Detect which cell encompasses the target text, then output its (x, y) center coordinate. 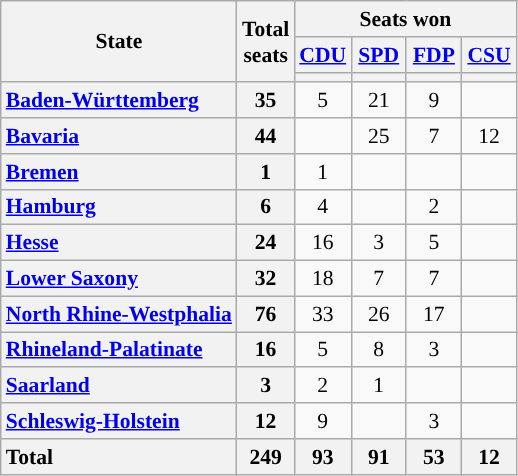
Bavaria (119, 136)
CSU (488, 55)
Total (119, 457)
Hamburg (119, 207)
FDP (434, 55)
53 (434, 457)
Baden-Württemberg (119, 101)
91 (378, 457)
32 (266, 279)
44 (266, 136)
Seats won (405, 19)
SPD (378, 55)
249 (266, 457)
Schleswig-Holstein (119, 421)
93 (322, 457)
25 (378, 136)
24 (266, 243)
Bremen (119, 172)
8 (378, 350)
18 (322, 279)
North Rhine-Westphalia (119, 314)
4 (322, 207)
35 (266, 101)
State (119, 42)
Hesse (119, 243)
6 (266, 207)
17 (434, 314)
26 (378, 314)
Totalseats (266, 42)
Rhineland-Palatinate (119, 350)
33 (322, 314)
76 (266, 314)
CDU (322, 55)
Saarland (119, 386)
Lower Saxony (119, 279)
21 (378, 101)
